Search for the cell housing the specified text and yield its (x, y) center coordinate. 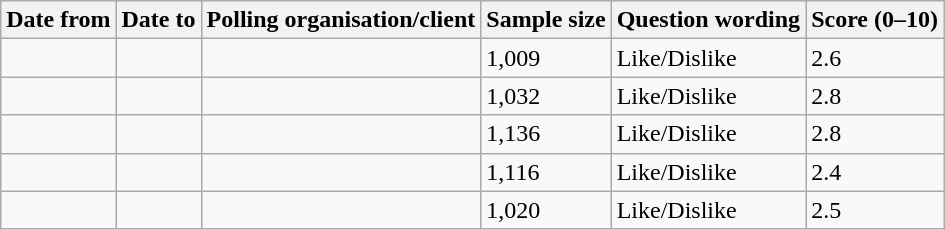
1,032 (546, 96)
Score (0–10) (875, 20)
Sample size (546, 20)
1,020 (546, 210)
1,009 (546, 58)
1,116 (546, 172)
2.6 (875, 58)
Date from (58, 20)
2.5 (875, 210)
Date to (158, 20)
2.4 (875, 172)
Polling organisation/client (341, 20)
1,136 (546, 134)
Question wording (708, 20)
